Provide the [X, Y] coordinate of the cell's center where the given text is located.  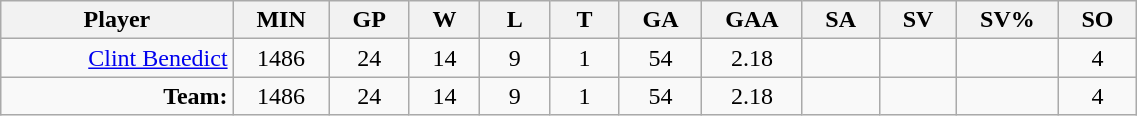
GAA [752, 20]
SA [840, 20]
Clint Benedict [117, 58]
L [515, 20]
Team: [117, 96]
GA [660, 20]
SO [1098, 20]
SV [918, 20]
MIN [281, 20]
SV% [1008, 20]
GP [369, 20]
Player [117, 20]
W [444, 20]
T [585, 20]
